Pinpoint the cell where the given text exists, returning its (x, y) midpoint coordinate. 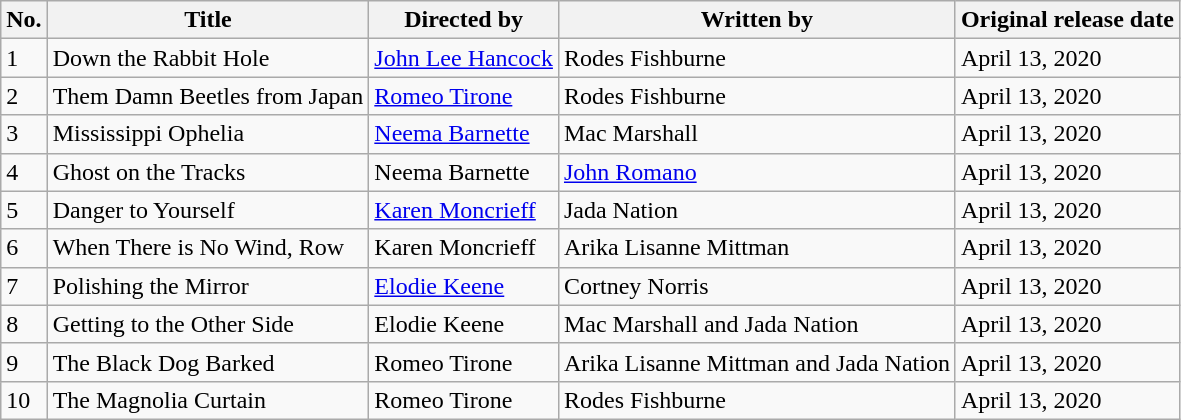
Jada Nation (756, 210)
The Magnolia Curtain (208, 400)
John Romano (756, 172)
No. (24, 20)
Title (208, 20)
John Lee Hancock (464, 58)
4 (24, 172)
Mac Marshall and Jada Nation (756, 324)
Getting to the Other Side (208, 324)
Directed by (464, 20)
Mississippi Ophelia (208, 134)
Written by (756, 20)
Cortney Norris (756, 286)
Original release date (1067, 20)
3 (24, 134)
5 (24, 210)
10 (24, 400)
Them Damn Beetles from Japan (208, 96)
9 (24, 362)
Arika Lisanne Mittman and Jada Nation (756, 362)
8 (24, 324)
1 (24, 58)
When There is No Wind, Row (208, 248)
2 (24, 96)
6 (24, 248)
Down the Rabbit Hole (208, 58)
The Black Dog Barked (208, 362)
Danger to Yourself (208, 210)
Ghost on the Tracks (208, 172)
Mac Marshall (756, 134)
Polishing the Mirror (208, 286)
7 (24, 286)
Arika Lisanne Mittman (756, 248)
